Output the (x, y) coordinate of the center of the cell containing the given text.  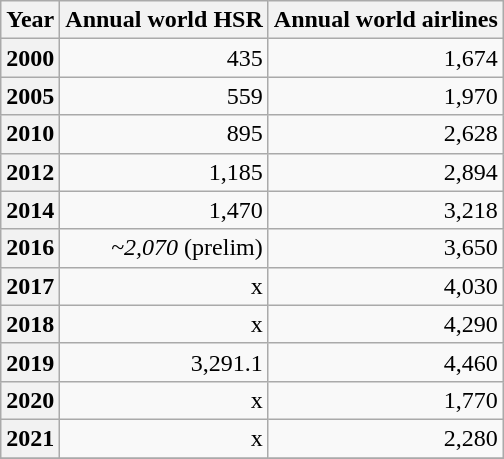
2005 (30, 96)
2,894 (386, 172)
1,674 (386, 58)
Annual world HSR (164, 20)
2020 (30, 400)
Annual world airlines (386, 20)
3,650 (386, 248)
1,770 (386, 400)
2017 (30, 286)
2019 (30, 362)
2018 (30, 324)
3,291.1 (164, 362)
2,280 (386, 438)
2,628 (386, 134)
2012 (30, 172)
2016 (30, 248)
3,218 (386, 210)
2021 (30, 438)
2010 (30, 134)
559 (164, 96)
~2,070 (prelim) (164, 248)
895 (164, 134)
435 (164, 58)
4,460 (386, 362)
Year (30, 20)
1,470 (164, 210)
1,970 (386, 96)
2000 (30, 58)
2014 (30, 210)
4,030 (386, 286)
4,290 (386, 324)
1,185 (164, 172)
